From the cell containing the given text, extract its center point as [x, y] coordinate. 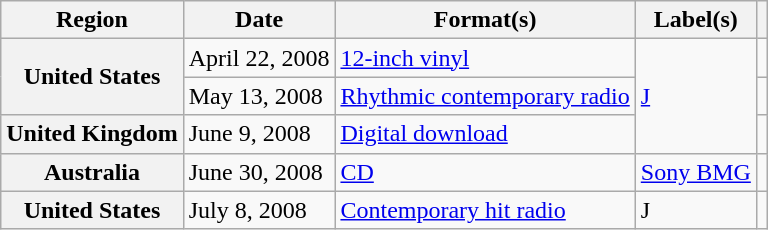
Sony BMG [696, 172]
June 9, 2008 [259, 134]
Label(s) [696, 20]
Digital download [485, 134]
Date [259, 20]
Region [92, 20]
June 30, 2008 [259, 172]
July 8, 2008 [259, 210]
Australia [92, 172]
12-inch vinyl [485, 58]
Format(s) [485, 20]
Rhythmic contemporary radio [485, 96]
May 13, 2008 [259, 96]
Contemporary hit radio [485, 210]
April 22, 2008 [259, 58]
United Kingdom [92, 134]
CD [485, 172]
